Detect which cell encompasses the target text, then output its (X, Y) center coordinate. 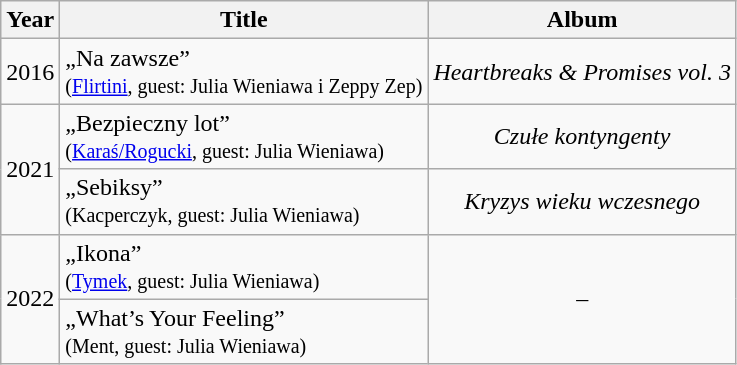
Album (582, 20)
„Na zawsze”(Flirtini, guest: Julia Wieniawa i Zeppy Zep) (244, 72)
2016 (30, 72)
Year (30, 20)
Kryzys wieku wczesnego (582, 202)
„Sebiksy”(Kacperczyk, guest: Julia Wieniawa) (244, 202)
2021 (30, 169)
Heartbreaks & Promises vol. 3 (582, 72)
Title (244, 20)
„What’s Your Feeling”(Ment, guest: Julia Wieniawa) (244, 332)
– (582, 299)
„Bezpieczny lot”(Karaś/Rogucki, guest: Julia Wieniawa) (244, 136)
2022 (30, 299)
Czułe kontyngenty (582, 136)
„Ikona”(Tymek, guest: Julia Wieniawa) (244, 266)
